Find where the given text appears and provide that cell's center as [x, y] coordinate. 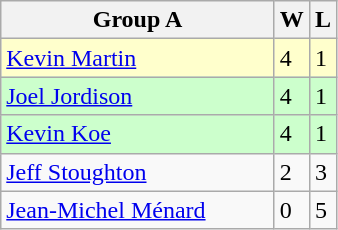
W [292, 20]
Joel Jordison [138, 96]
Jean-Michel Ménard [138, 210]
3 [322, 172]
L [322, 20]
0 [292, 210]
5 [322, 210]
Kevin Martin [138, 58]
Jeff Stoughton [138, 172]
Group A [138, 20]
Kevin Koe [138, 134]
2 [292, 172]
